Locate the cell with the specified text and output its (X, Y) center coordinate. 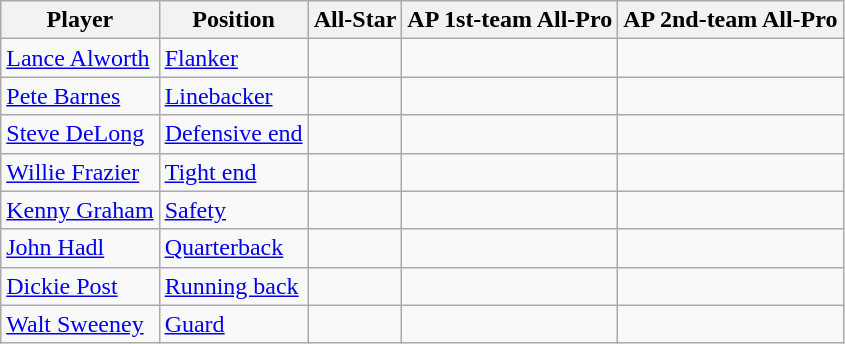
Linebacker (234, 96)
All-Star (355, 20)
John Hadl (80, 248)
AP 1st-team All-Pro (510, 20)
Position (234, 20)
Lance Alworth (80, 58)
AP 2nd-team All-Pro (730, 20)
Kenny Graham (80, 210)
Tight end (234, 172)
Defensive end (234, 134)
Willie Frazier (80, 172)
Steve DeLong (80, 134)
Safety (234, 210)
Flanker (234, 58)
Quarterback (234, 248)
Running back (234, 286)
Walt Sweeney (80, 324)
Dickie Post (80, 286)
Pete Barnes (80, 96)
Guard (234, 324)
Player (80, 20)
